Pinpoint the cell where the given text exists, returning its [x, y] midpoint coordinate. 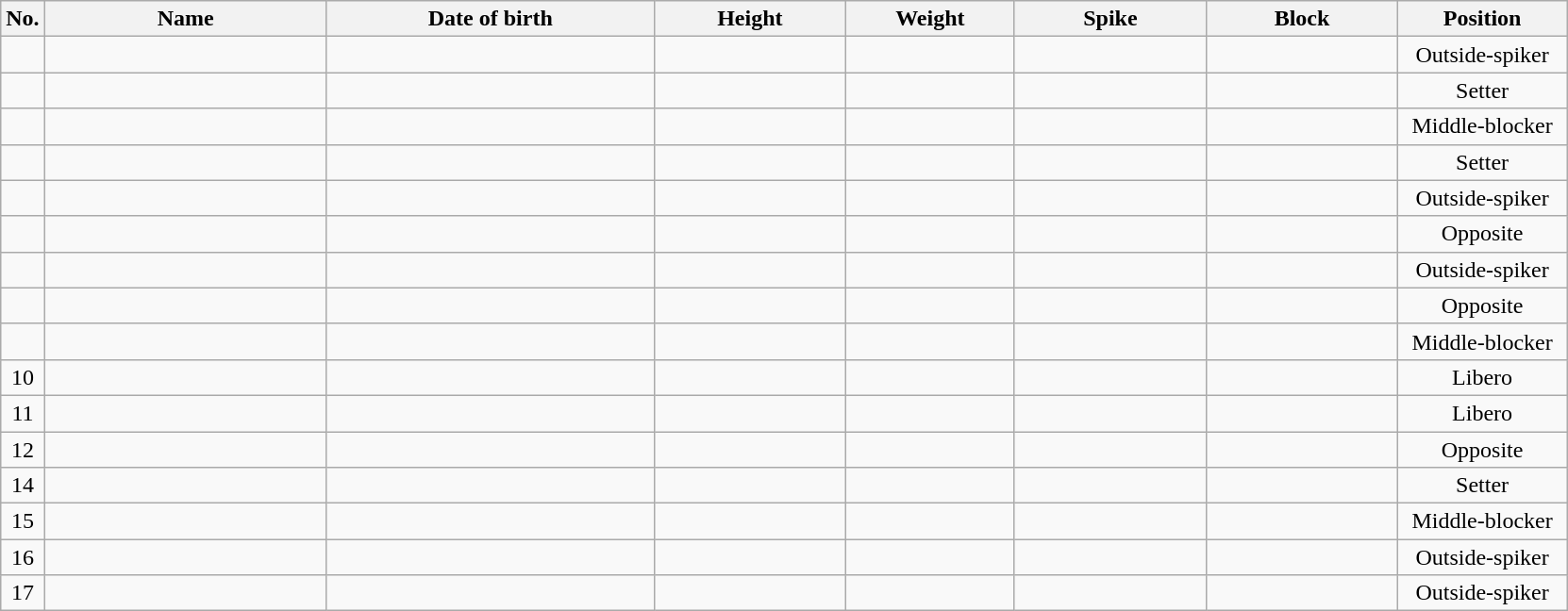
Date of birth [491, 19]
Weight [930, 19]
Name [185, 19]
10 [23, 377]
No. [23, 19]
Position [1483, 19]
15 [23, 521]
12 [23, 450]
Spike [1109, 19]
Height [749, 19]
11 [23, 413]
14 [23, 486]
16 [23, 557]
Block [1302, 19]
17 [23, 593]
